For the text-containing cell, return its midpoint in [x, y] coordinate format. 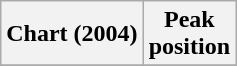
Peak position [189, 34]
Chart (2004) [72, 34]
